Locate the cell with the specified text and output its (x, y) center coordinate. 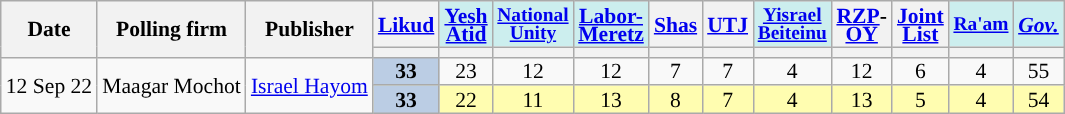
NationalUnity (533, 24)
54 (1038, 100)
Shas (676, 24)
JointList (920, 24)
Date (49, 29)
6 (920, 71)
RZP-OY (862, 24)
12 Sep 22 (49, 85)
5 (920, 100)
Israel Hayom (310, 85)
Likud (406, 24)
22 (466, 100)
8 (676, 100)
Labor-Meretz (611, 24)
Polling firm (172, 29)
UTJ (728, 24)
Publisher (310, 29)
YeshAtid (466, 24)
55 (1038, 71)
23 (466, 71)
YisraelBeiteinu (792, 24)
11 (533, 100)
Maagar Mochot (172, 85)
Gov. (1038, 24)
Ra'am (981, 24)
